Determine the (x, y) coordinate at the center of the cell enclosing the given text.  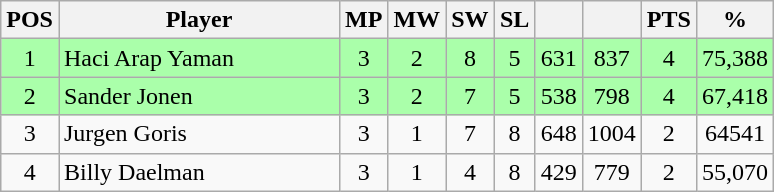
Jurgen Goris (198, 134)
MW (417, 20)
67,418 (734, 96)
PTS (668, 20)
SL (514, 20)
MP (364, 20)
1004 (612, 134)
Haci Arap Yaman (198, 58)
Player (198, 20)
538 (558, 96)
798 (612, 96)
POS (30, 20)
648 (558, 134)
% (734, 20)
Sander Jonen (198, 96)
Billy Daelman (198, 172)
631 (558, 58)
SW (470, 20)
55,070 (734, 172)
64541 (734, 134)
779 (612, 172)
837 (612, 58)
75,388 (734, 58)
429 (558, 172)
